Capture the cell that displays the provided text and extract its (x, y) central coordinate. 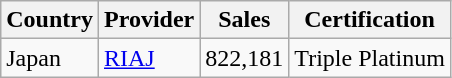
Provider (148, 20)
Japan (50, 58)
822,181 (244, 58)
Country (50, 20)
Certification (370, 20)
Sales (244, 20)
Triple Platinum (370, 58)
RIAJ (148, 58)
